Determine the [X, Y] coordinate at the center of the cell enclosing the given text.  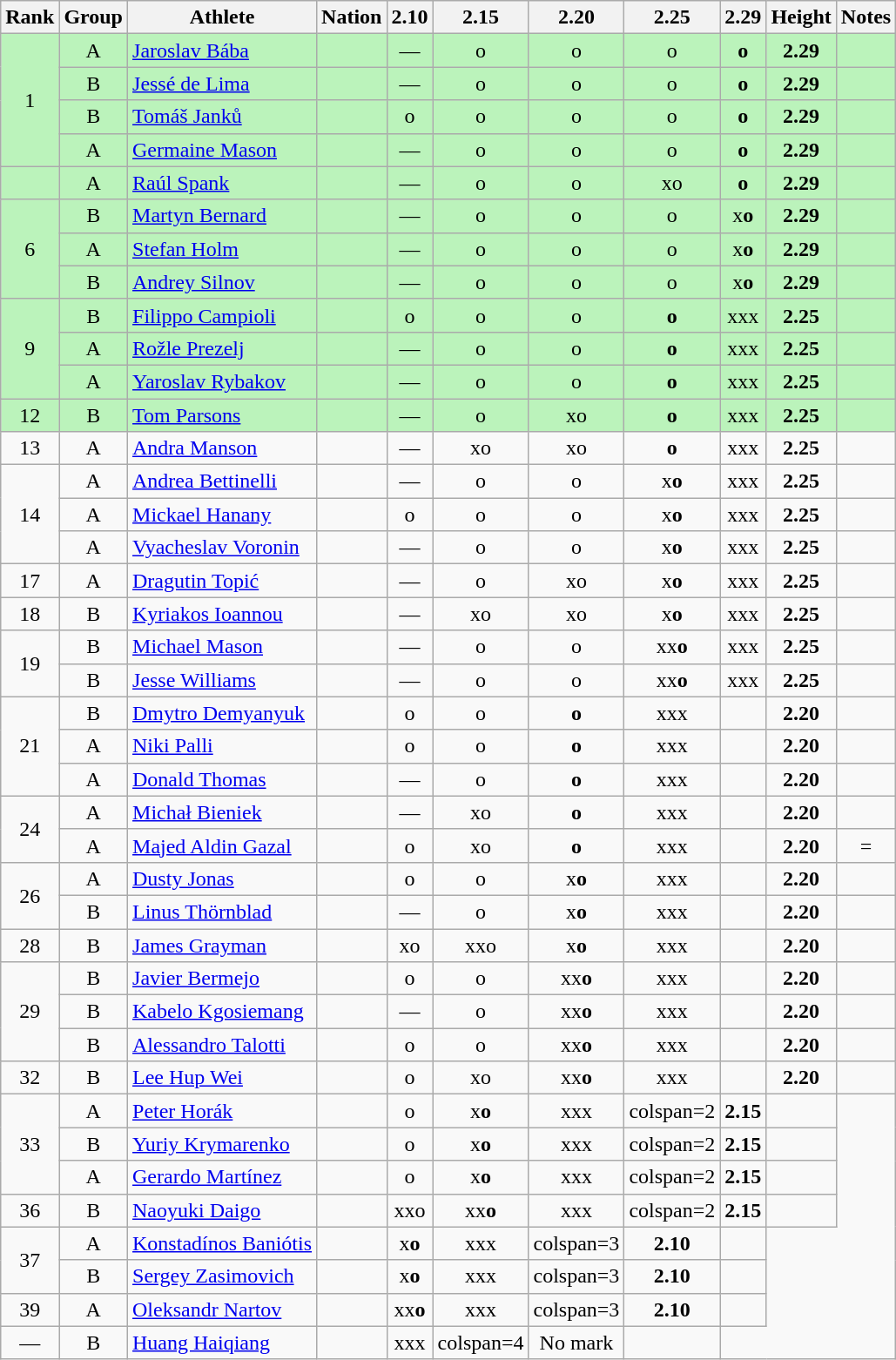
Stefan Holm [223, 249]
Nation [352, 17]
Gerardo Martínez [223, 1177]
Oleksandr Nartov [223, 1310]
Andrey Silnov [223, 282]
Kabelo Kgosiemang [223, 1012]
24 [30, 829]
Filippo Campioli [223, 315]
Andrea Bettinelli [223, 481]
Majed Aldin Gazal [223, 845]
Alessandro Talotti [223, 1045]
28 [30, 945]
Niki Palli [223, 746]
= [866, 845]
Yaroslav Rybakov [223, 381]
Jessé de Lima [223, 84]
36 [30, 1210]
Dmytro Demyanyuk [223, 713]
Donald Thomas [223, 779]
Naoyuki Daigo [223, 1210]
17 [30, 581]
Germaine Mason [223, 150]
33 [30, 1144]
37 [30, 1260]
Konstadínos Baniótis [223, 1243]
Raúl Spank [223, 183]
13 [30, 448]
Notes [866, 17]
colspan=4 [481, 1343]
Rank [30, 17]
Mickael Hanany [223, 515]
Sergey Zasimovich [223, 1276]
39 [30, 1310]
29 [30, 1012]
James Grayman [223, 945]
Rožle Prezelj [223, 348]
Lee Hup Wei [223, 1078]
Jaroslav Bába [223, 50]
Dusty Jonas [223, 879]
6 [30, 249]
Group [94, 17]
Yuriy Krymarenko [223, 1144]
Dragutin Topić [223, 581]
Michał Bieniek [223, 812]
Martyn Bernard [223, 216]
Kyriakos Ioannou [223, 614]
32 [30, 1078]
18 [30, 614]
No mark [576, 1343]
19 [30, 663]
14 [30, 515]
Tom Parsons [223, 415]
Michael Mason [223, 647]
Height [801, 17]
9 [30, 348]
Javier Bermejo [223, 979]
Jesse Williams [223, 680]
Huang Haiqiang [223, 1343]
Athlete [223, 17]
Vyacheslav Voronin [223, 548]
12 [30, 415]
Andra Manson [223, 448]
Peter Horák [223, 1111]
21 [30, 746]
26 [30, 895]
1 [30, 100]
Tomáš Janků [223, 117]
Linus Thörnblad [223, 912]
